Find where the given text appears and provide that cell's center as (x, y) coordinate. 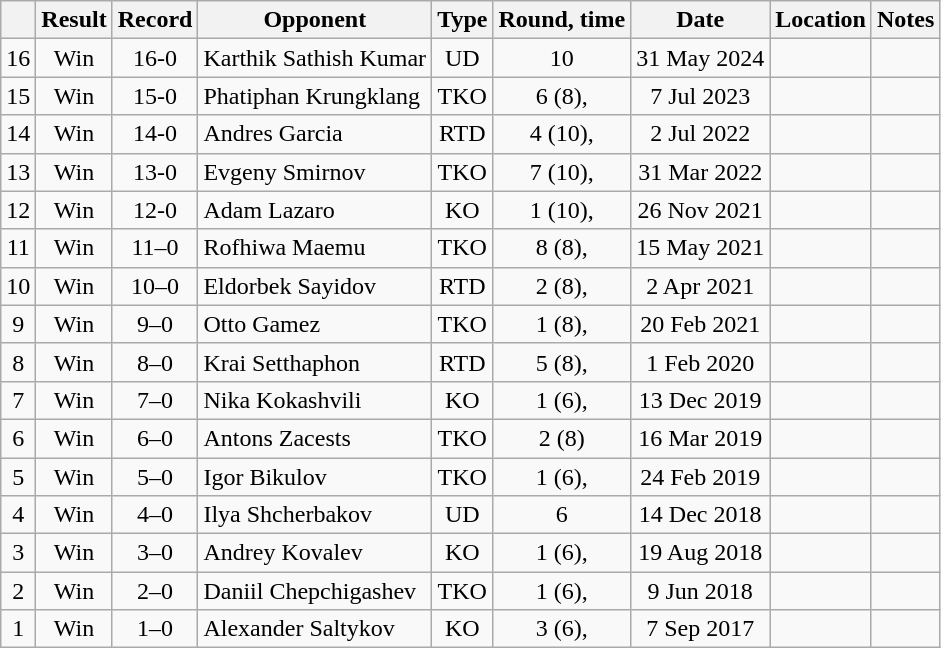
1 Feb 2020 (700, 362)
13 Dec 2019 (700, 400)
2 Jul 2022 (700, 134)
Ilya Shcherbakov (315, 515)
7–0 (155, 400)
15 (18, 96)
6–0 (155, 438)
11–0 (155, 248)
6 (8), (562, 96)
Otto Gamez (315, 324)
3 (18, 553)
Phatiphan Krungklang (315, 96)
14 (18, 134)
Nika Kokashvili (315, 400)
7 Sep 2017 (700, 629)
Eldorbek Sayidov (315, 286)
Rofhiwa Maemu (315, 248)
11 (18, 248)
Krai Setthaphon (315, 362)
2 (8) (562, 438)
Andrey Kovalev (315, 553)
Andres Garcia (315, 134)
3 (6), (562, 629)
15-0 (155, 96)
1 (8), (562, 324)
3–0 (155, 553)
Evgeny Smirnov (315, 172)
2–0 (155, 591)
1 (10), (562, 210)
8 (18, 362)
4 (18, 515)
16-0 (155, 58)
Type (462, 20)
Result (74, 20)
1 (18, 629)
4–0 (155, 515)
2 (18, 591)
2 (8), (562, 286)
13-0 (155, 172)
7 (18, 400)
1–0 (155, 629)
31 Mar 2022 (700, 172)
Karthik Sathish Kumar (315, 58)
Adam Lazaro (315, 210)
Antons Zacests (315, 438)
8–0 (155, 362)
16 Mar 2019 (700, 438)
15 May 2021 (700, 248)
Round, time (562, 20)
5 (8), (562, 362)
9 Jun 2018 (700, 591)
Opponent (315, 20)
16 (18, 58)
5–0 (155, 477)
26 Nov 2021 (700, 210)
Alexander Saltykov (315, 629)
Location (821, 20)
9–0 (155, 324)
Record (155, 20)
Date (700, 20)
19 Aug 2018 (700, 553)
5 (18, 477)
12-0 (155, 210)
9 (18, 324)
8 (8), (562, 248)
13 (18, 172)
7 Jul 2023 (700, 96)
20 Feb 2021 (700, 324)
14 Dec 2018 (700, 515)
4 (10), (562, 134)
Daniil Chepchigashev (315, 591)
12 (18, 210)
31 May 2024 (700, 58)
10–0 (155, 286)
7 (10), (562, 172)
14-0 (155, 134)
2 Apr 2021 (700, 286)
Notes (905, 20)
24 Feb 2019 (700, 477)
Igor Bikulov (315, 477)
